For the text-containing cell, return its midpoint in [X, Y] coordinate format. 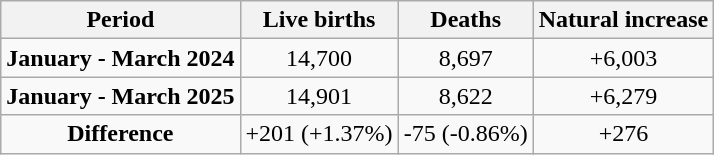
Difference [120, 134]
+6,003 [624, 58]
+201 (+1.37%) [319, 134]
8,622 [466, 96]
8,697 [466, 58]
Live births [319, 20]
Natural increase [624, 20]
+276 [624, 134]
14,901 [319, 96]
14,700 [319, 58]
Period [120, 20]
+6,279 [624, 96]
January - March 2025 [120, 96]
-75 (-0.86%) [466, 134]
Deaths [466, 20]
January - March 2024 [120, 58]
